From the cell containing the given text, extract its center point as (x, y) coordinate. 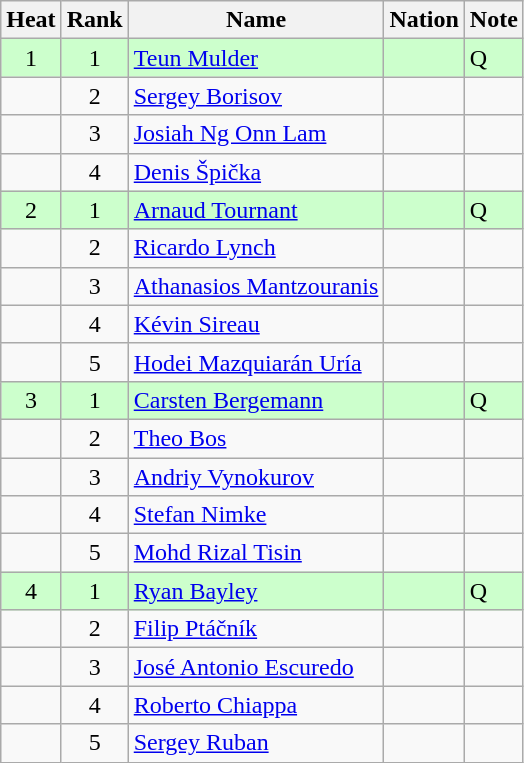
Sergey Borisov (256, 96)
Name (256, 20)
Hodei Mazquiarán Uría (256, 362)
Nation (424, 20)
Stefan Nimke (256, 515)
Theo Bos (256, 438)
Ricardo Lynch (256, 248)
Mohd Rizal Tisin (256, 553)
Filip Ptáčník (256, 629)
Andriy Vynokurov (256, 477)
Ryan Bayley (256, 591)
Denis Špička (256, 172)
Note (494, 20)
Arnaud Tournant (256, 210)
Carsten Bergemann (256, 400)
Rank (94, 20)
Heat (31, 20)
Sergey Ruban (256, 743)
Roberto Chiappa (256, 705)
Athanasios Mantzouranis (256, 286)
José Antonio Escuredo (256, 667)
Teun Mulder (256, 58)
Josiah Ng Onn Lam (256, 134)
Kévin Sireau (256, 324)
